From the cell containing the given text, extract its center point as [X, Y] coordinate. 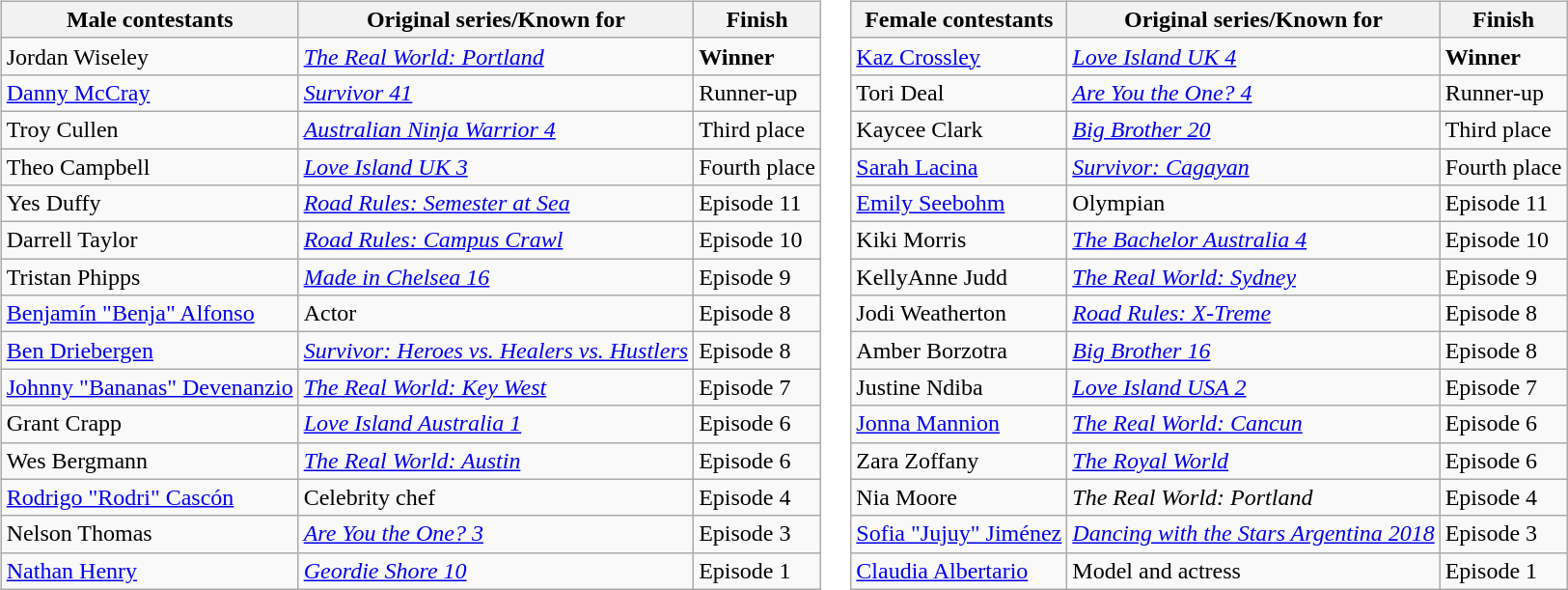
Yes Duffy [150, 204]
Danny McCray [150, 93]
Rodrigo "Rodri" Cascón [150, 497]
Justine Ndiba [959, 387]
The Real World: Austin [496, 461]
Are You the One? 3 [496, 534]
Claudia Albertario [959, 571]
Kaz Crossley [959, 56]
Survivor 41 [496, 93]
The Royal World [1253, 461]
Love Island UK 3 [496, 167]
Female contestants [959, 19]
Sarah Lacina [959, 167]
Grant Crapp [150, 424]
Olympian [1253, 204]
Darrell Taylor [150, 240]
Love Island Australia 1 [496, 424]
KellyAnne Judd [959, 277]
Zara Zoffany [959, 461]
Tori Deal [959, 93]
Made in Chelsea 16 [496, 277]
Australian Ninja Warrior 4 [496, 129]
Big Brother 20 [1253, 129]
Kaycee Clark [959, 129]
Love Island USA 2 [1253, 387]
Kiki Morris [959, 240]
Big Brother 16 [1253, 351]
Troy Cullen [150, 129]
Tristan Phipps [150, 277]
Love Island UK 4 [1253, 56]
Celebrity chef [496, 497]
Sofia "Jujuy" Jiménez [959, 534]
Geordie Shore 10 [496, 571]
Survivor: Cagayan [1253, 167]
Nia Moore [959, 497]
Are You the One? 4 [1253, 93]
The Real World: Sydney [1253, 277]
Road Rules: Campus Crawl [496, 240]
Road Rules: Semester at Sea [496, 204]
Nelson Thomas [150, 534]
Actor [496, 314]
Amber Borzotra [959, 351]
Theo Campbell [150, 167]
Ben Driebergen [150, 351]
Emily Seebohm [959, 204]
Road Rules: X-Treme [1253, 314]
Johnny "Bananas" Devenanzio [150, 387]
Jodi Weatherton [959, 314]
Jordan Wiseley [150, 56]
Wes Bergmann [150, 461]
Jonna Mannion [959, 424]
Dancing with the Stars Argentina 2018 [1253, 534]
Survivor: Heroes vs. Healers vs. Hustlers [496, 351]
Nathan Henry [150, 571]
The Real World: Cancun [1253, 424]
Model and actress [1253, 571]
The Real World: Key West [496, 387]
The Bachelor Australia 4 [1253, 240]
Male contestants [150, 19]
Benjamín "Benja" Alfonso [150, 314]
